Identify which cell holds the provided text, then report its (X, Y) central coordinate. 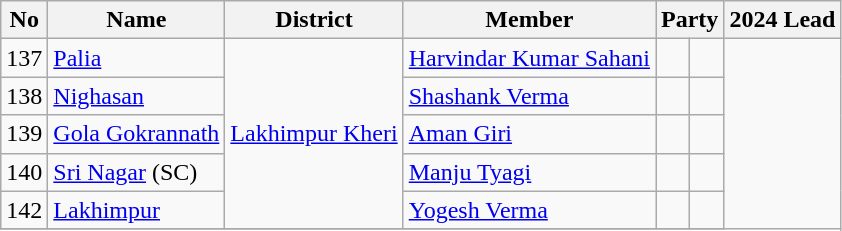
Manju Tyagi (529, 172)
Shashank Verma (529, 96)
140 (24, 172)
137 (24, 58)
2024 Lead (782, 20)
Lakhimpur (136, 210)
District (314, 20)
138 (24, 96)
139 (24, 134)
Yogesh Verma (529, 210)
Member (529, 20)
Sri Nagar (SC) (136, 172)
Aman Giri (529, 134)
Palia (136, 58)
142 (24, 210)
Name (136, 20)
Harvindar Kumar Sahani (529, 58)
Gola Gokrannath (136, 134)
No (24, 20)
Lakhimpur Kheri (314, 134)
Nighasan (136, 96)
Party (690, 20)
